Pinpoint the cell where the given text exists, returning its (x, y) midpoint coordinate. 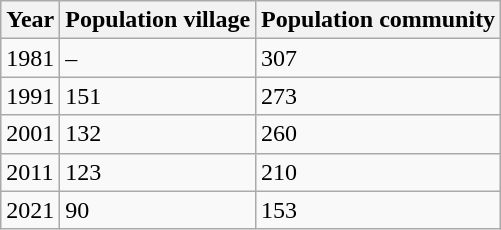
210 (378, 172)
90 (158, 210)
– (158, 58)
Year (30, 20)
132 (158, 134)
260 (378, 134)
Population village (158, 20)
2001 (30, 134)
2021 (30, 210)
153 (378, 210)
151 (158, 96)
1991 (30, 96)
Population community (378, 20)
273 (378, 96)
123 (158, 172)
2011 (30, 172)
307 (378, 58)
1981 (30, 58)
